Capture the cell that displays the provided text and extract its [x, y] central coordinate. 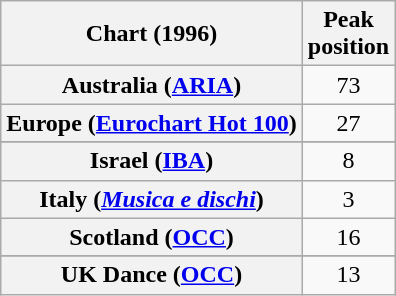
Peakposition [348, 34]
Scotland (OCC) [152, 237]
Australia (ARIA) [152, 85]
27 [348, 123]
Europe (Eurochart Hot 100) [152, 123]
UK Dance (OCC) [152, 275]
3 [348, 199]
Chart (1996) [152, 34]
16 [348, 237]
8 [348, 161]
13 [348, 275]
73 [348, 85]
Italy (Musica e dischi) [152, 199]
Israel (IBA) [152, 161]
